From the cell containing the given text, extract its center point as (X, Y) coordinate. 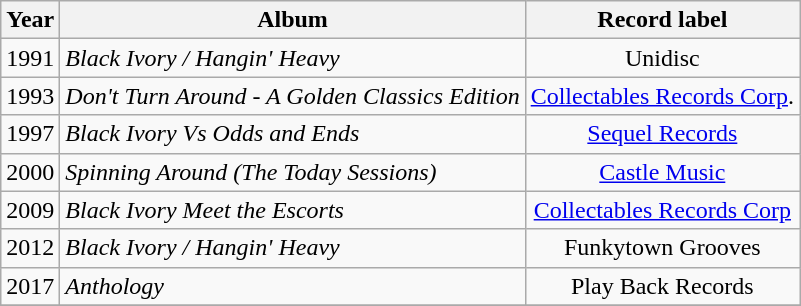
Play Back Records (662, 286)
1993 (30, 96)
Unidisc (662, 58)
2012 (30, 248)
Spinning Around (The Today Sessions) (292, 172)
1997 (30, 134)
Sequel Records (662, 134)
1991 (30, 58)
Record label (662, 20)
Don't Turn Around - A Golden Classics Edition (292, 96)
Anthology (292, 286)
2009 (30, 210)
Funkytown Grooves (662, 248)
Collectables Records Corp (662, 210)
Album (292, 20)
Black Ivory Vs Odds and Ends (292, 134)
Castle Music (662, 172)
2017 (30, 286)
Collectables Records Corp. (662, 96)
Year (30, 20)
2000 (30, 172)
Black Ivory Meet the Escorts (292, 210)
